From the cell containing the given text, extract its center point as (X, Y) coordinate. 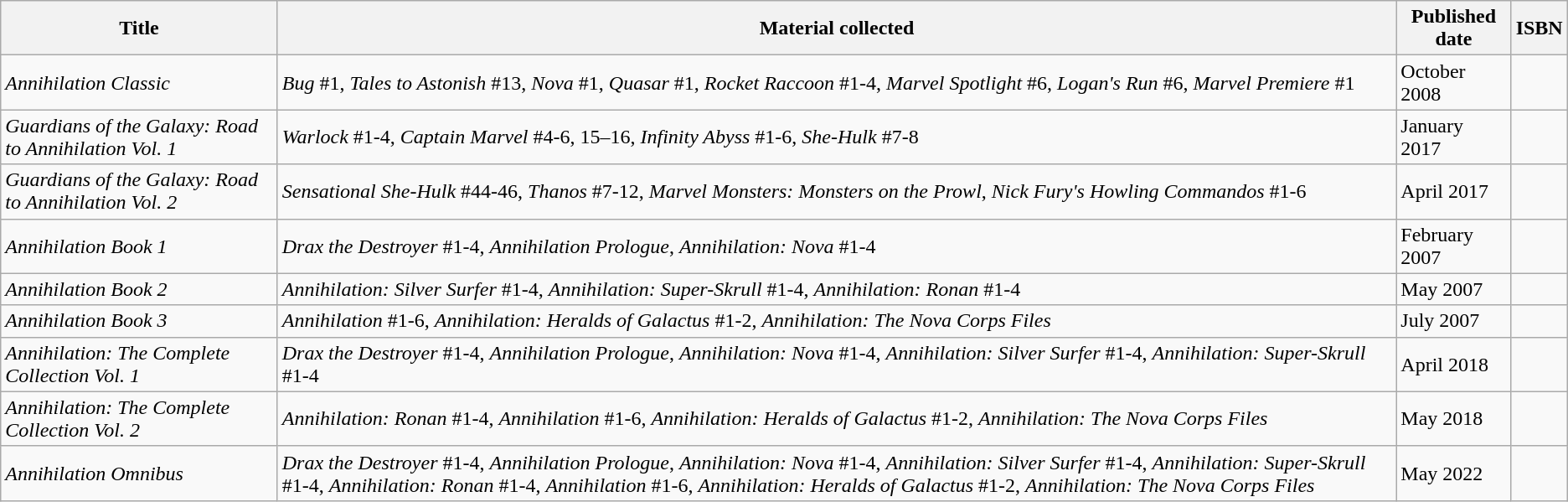
Sensational She-Hulk #44-46, Thanos #7-12, Marvel Monsters: Monsters on the Prowl, Nick Fury's Howling Commandos #1-6 (837, 191)
May 2007 (1454, 289)
February 2007 (1454, 246)
Drax the Destroyer #1-4, Annihilation Prologue, Annihilation: Nova #1-4, Annihilation: Silver Surfer #1-4, Annihilation: Super-Skrull #1-4 (837, 364)
Annihilation #1-6, Annihilation: Heralds of Galactus #1-2, Annihilation: The Nova Corps Files (837, 321)
July 2007 (1454, 321)
Annihilation Book 2 (139, 289)
Published date (1454, 28)
Material collected (837, 28)
Annihilation: Silver Surfer #1-4, Annihilation: Super-Skrull #1-4, Annihilation: Ronan #1-4 (837, 289)
ISBN (1540, 28)
April 2018 (1454, 364)
Guardians of the Galaxy: Road to Annihilation Vol. 1 (139, 137)
Title (139, 28)
May 2022 (1454, 473)
Guardians of the Galaxy: Road to Annihilation Vol. 2 (139, 191)
January 2017 (1454, 137)
May 2018 (1454, 419)
Bug #1, Tales to Astonish #13, Nova #1, Quasar #1, Rocket Raccoon #1-4, Marvel Spotlight #6, Logan's Run #6, Marvel Premiere #1 (837, 82)
Annihilation: The Complete Collection Vol. 1 (139, 364)
Annihilation Classic (139, 82)
October 2008 (1454, 82)
Annihilation: The Complete Collection Vol. 2 (139, 419)
April 2017 (1454, 191)
Annihilation: Ronan #1-4, Annihilation #1-6, Annihilation: Heralds of Galactus #1-2, Annihilation: The Nova Corps Files (837, 419)
Annihilation Book 1 (139, 246)
Warlock #1-4, Captain Marvel #4-6, 15–16, Infinity Abyss #1-6, She-Hulk #7-8 (837, 137)
Annihilation Book 3 (139, 321)
Annihilation Omnibus (139, 473)
Drax the Destroyer #1-4, Annihilation Prologue, Annihilation: Nova #1-4 (837, 246)
